Find where the given text appears and provide that cell's center as [x, y] coordinate. 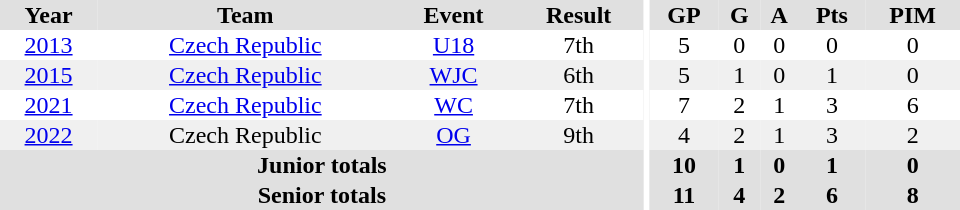
WC [454, 105]
Result [579, 15]
2013 [48, 45]
8 [912, 195]
Team [245, 15]
Senior totals [322, 195]
GP [684, 15]
G [740, 15]
Pts [832, 15]
11 [684, 195]
OG [454, 135]
U18 [454, 45]
7 [684, 105]
PIM [912, 15]
2022 [48, 135]
WJC [454, 75]
Event [454, 15]
2015 [48, 75]
Year [48, 15]
A [780, 15]
2021 [48, 105]
6th [579, 75]
9th [579, 135]
10 [684, 165]
Junior totals [322, 165]
